From the cell containing the given text, extract its center point as (x, y) coordinate. 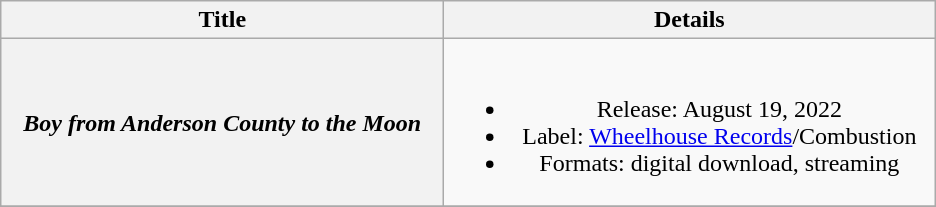
Title (222, 20)
Boy from Anderson County to the Moon (222, 122)
Details (690, 20)
Release: August 19, 2022Label: Wheelhouse Records/CombustionFormats: digital download, streaming (690, 122)
